Scan for the cell matching the given text and deliver its [X, Y] coordinate at center. 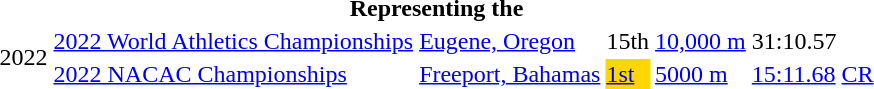
2022 NACAC Championships [234, 74]
1st [628, 74]
5000 m [701, 74]
2022 World Athletics Championships [234, 41]
10,000 m [701, 41]
Eugene, Oregon [510, 41]
15th [628, 41]
Freeport, Bahamas [510, 74]
